Output the (X, Y) coordinate of the center of the cell containing the given text.  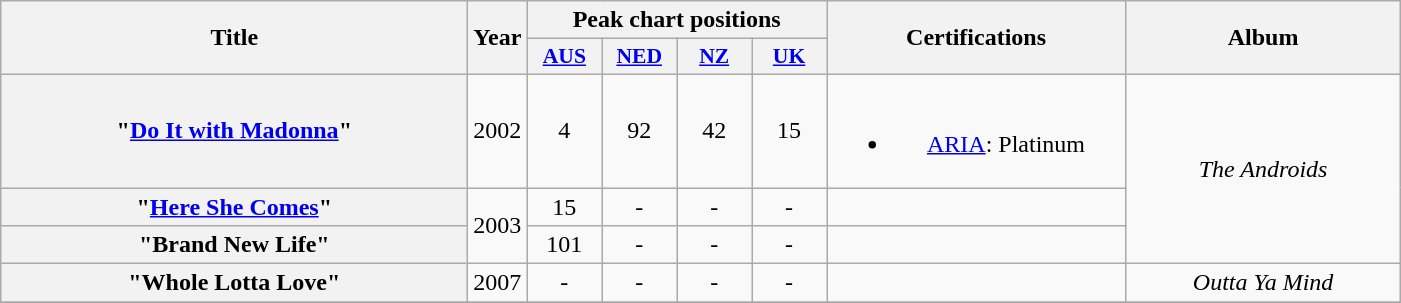
NZ (714, 57)
Outta Ya Mind (1264, 283)
AUS (564, 57)
"Here She Comes" (234, 207)
92 (640, 130)
Certifications (976, 38)
Year (498, 38)
Album (1264, 38)
2003 (498, 226)
2007 (498, 283)
ARIA: Platinum (976, 130)
4 (564, 130)
UK (790, 57)
"Brand New Life" (234, 245)
"Whole Lotta Love" (234, 283)
42 (714, 130)
101 (564, 245)
"Do It with Madonna" (234, 130)
Title (234, 38)
The Androids (1264, 168)
2002 (498, 130)
NED (640, 57)
Peak chart positions (677, 20)
